Extract the [x, y] coordinate from the center of the cell holding the provided text.  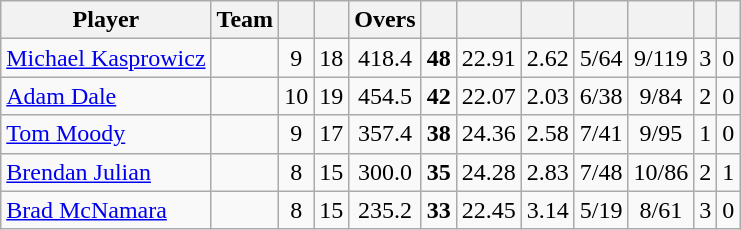
5/64 [601, 58]
24.28 [488, 172]
48 [438, 58]
7/48 [601, 172]
2.83 [548, 172]
10 [296, 96]
17 [332, 134]
Adam Dale [106, 96]
2.62 [548, 58]
5/19 [601, 210]
18 [332, 58]
357.4 [385, 134]
235.2 [385, 210]
9/119 [661, 58]
Brad McNamara [106, 210]
2.58 [548, 134]
9/95 [661, 134]
22.45 [488, 210]
Brendan Julian [106, 172]
9/84 [661, 96]
Michael Kasprowicz [106, 58]
22.07 [488, 96]
42 [438, 96]
38 [438, 134]
6/38 [601, 96]
300.0 [385, 172]
2.03 [548, 96]
24.36 [488, 134]
Overs [385, 20]
35 [438, 172]
Player [106, 20]
Team [245, 20]
33 [438, 210]
3.14 [548, 210]
19 [332, 96]
Tom Moody [106, 134]
10/86 [661, 172]
418.4 [385, 58]
22.91 [488, 58]
7/41 [601, 134]
454.5 [385, 96]
8/61 [661, 210]
